From the cell containing the given text, extract its center point as [X, Y] coordinate. 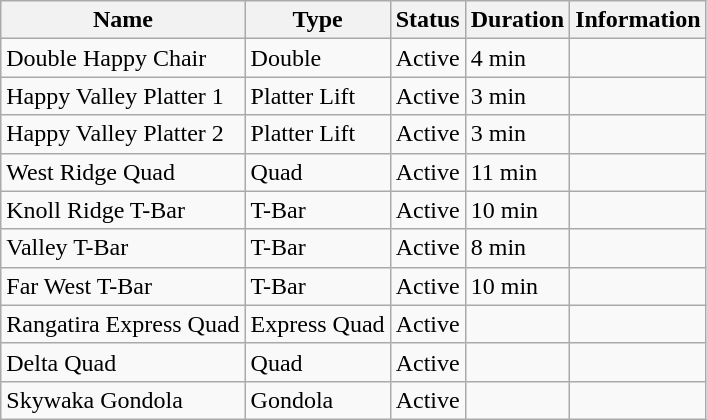
8 min [517, 248]
Far West T-Bar [123, 286]
Duration [517, 20]
Happy Valley Platter 2 [123, 134]
Rangatira Express Quad [123, 324]
Gondola [318, 400]
Valley T-Bar [123, 248]
Express Quad [318, 324]
11 min [517, 172]
Type [318, 20]
West Ridge Quad [123, 172]
4 min [517, 58]
Double Happy Chair [123, 58]
Knoll Ridge T-Bar [123, 210]
Skywaka Gondola [123, 400]
Double [318, 58]
Delta Quad [123, 362]
Name [123, 20]
Happy Valley Platter 1 [123, 96]
Information [638, 20]
Status [428, 20]
